Identify which cell holds the provided text, then report its (X, Y) central coordinate. 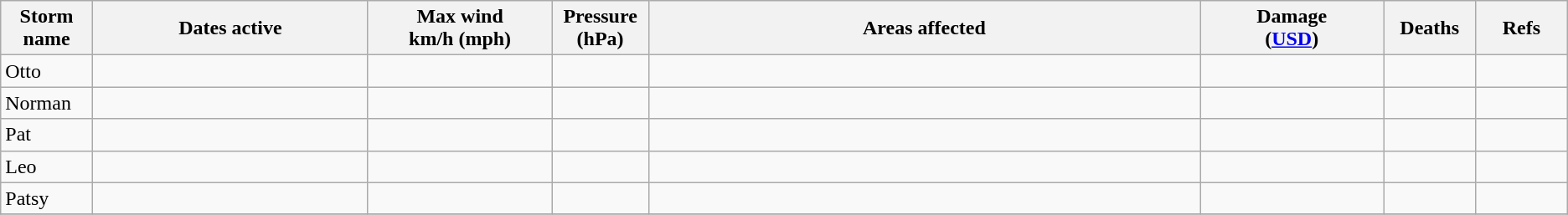
Storm name (47, 28)
Leo (47, 166)
Areas affected (924, 28)
Damage(USD) (1292, 28)
Max windkm/h (mph) (459, 28)
Dates active (230, 28)
Pressure(hPa) (601, 28)
Pat (47, 135)
Otto (47, 71)
Patsy (47, 198)
Deaths (1430, 28)
Norman (47, 103)
Refs (1521, 28)
